Find where the given text appears and provide that cell's center as (x, y) coordinate. 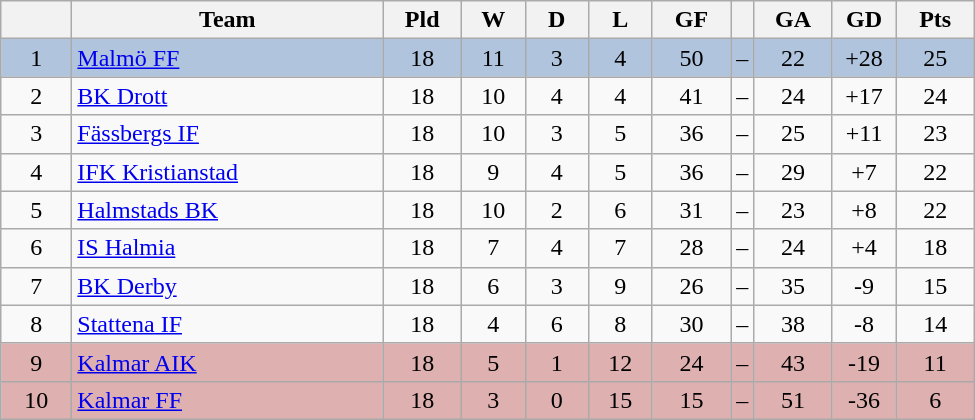
Halmstads BK (228, 210)
+4 (864, 248)
12 (621, 362)
26 (692, 286)
-9 (864, 286)
GF (692, 20)
Stattena IF (228, 324)
Fässbergs IF (228, 134)
GA (794, 20)
-8 (864, 324)
BK Derby (228, 286)
Team (228, 20)
29 (794, 172)
BK Drott (228, 96)
31 (692, 210)
30 (692, 324)
IFK Kristianstad (228, 172)
W (493, 20)
+8 (864, 210)
38 (794, 324)
-19 (864, 362)
41 (692, 96)
GD (864, 20)
Kalmar AIK (228, 362)
51 (794, 400)
D (557, 20)
28 (692, 248)
Malmö FF (228, 58)
L (621, 20)
43 (794, 362)
+17 (864, 96)
35 (794, 286)
0 (557, 400)
Pts (936, 20)
-36 (864, 400)
+7 (864, 172)
IS Halmia (228, 248)
Kalmar FF (228, 400)
+28 (864, 58)
14 (936, 324)
+11 (864, 134)
Pld (422, 20)
50 (692, 58)
